Return [X, Y] of the center of cell containing provided text 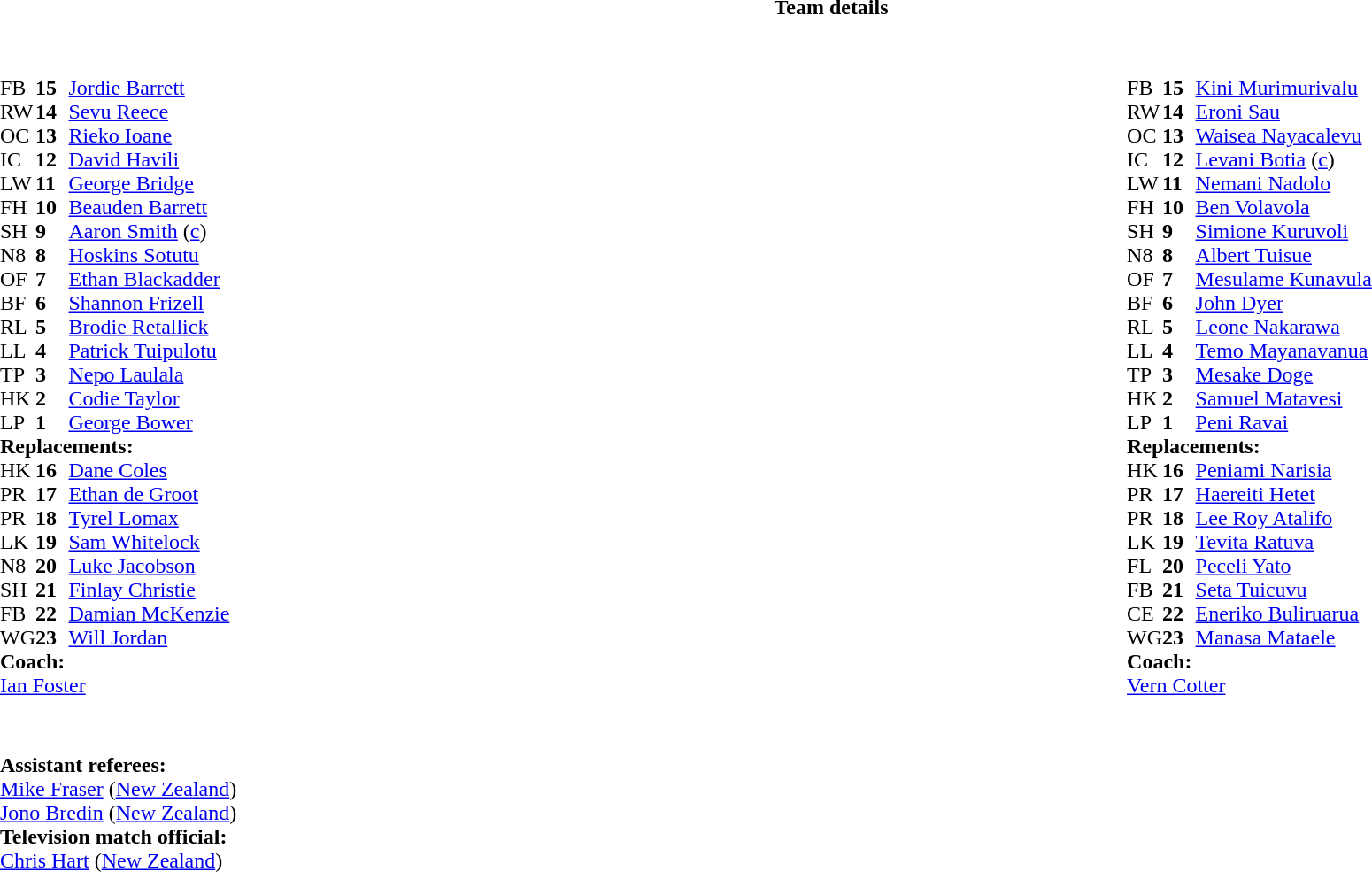
Nepo Laulala [149, 375]
Finlay Christie [149, 590]
Samuel Matavesi [1283, 398]
Temo Mayanavanua [1283, 351]
Codie Taylor [149, 398]
Ian Foster [115, 685]
Nemani Nadolo [1283, 184]
Brodie Retallick [149, 328]
Waisea Nayacalevu [1283, 136]
Rieko Ioane [149, 136]
Luke Jacobson [149, 567]
Leone Nakarawa [1283, 328]
Peniami Narisia [1283, 471]
Dane Coles [149, 471]
Kini Murimurivalu [1283, 89]
Hoskins Sotutu [149, 255]
Ethan Blackadder [149, 280]
George Bower [149, 423]
Ethan de Groot [149, 494]
Shannon Frizell [149, 303]
Ben Volavola [1283, 207]
Peni Ravai [1283, 423]
Peceli Yato [1283, 567]
FL [1145, 567]
Manasa Mataele [1283, 637]
David Havili [149, 159]
Lee Roy Atalifo [1283, 519]
Levani Botia (c) [1283, 159]
Vern Cotter [1250, 685]
Beauden Barrett [149, 207]
Damian McKenzie [149, 614]
George Bridge [149, 184]
Mesulame Kunavula [1283, 280]
Mesake Doge [1283, 375]
Jordie Barrett [149, 89]
John Dyer [1283, 303]
Sevu Reece [149, 112]
Will Jordan [149, 637]
Sam Whitelock [149, 542]
Patrick Tuipulotu [149, 351]
Tyrel Lomax [149, 519]
Eroni Sau [1283, 112]
Haereiti Hetet [1283, 494]
Seta Tuicuvu [1283, 590]
Simione Kuruvoli [1283, 232]
Albert Tuisue [1283, 255]
Eneriko Buliruarua [1283, 614]
Tevita Ratuva [1283, 542]
Aaron Smith (c) [149, 232]
CE [1145, 614]
